Identify which cell holds the provided text, then report its (x, y) central coordinate. 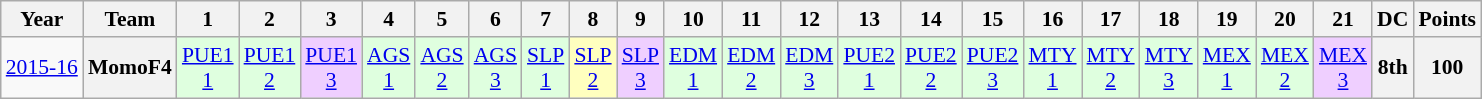
1 (208, 19)
MTY2 (1111, 68)
AGS1 (388, 68)
PUE11 (208, 68)
14 (931, 19)
MEX1 (1227, 68)
EDM3 (809, 68)
7 (546, 19)
19 (1227, 19)
8 (592, 19)
SLP3 (640, 68)
PUE12 (270, 68)
EDM2 (751, 68)
2015-16 (42, 68)
11 (751, 19)
MEX3 (1343, 68)
2 (270, 19)
6 (496, 19)
MomoF4 (130, 68)
MEX2 (1285, 68)
PUE22 (931, 68)
EDM1 (693, 68)
5 (442, 19)
SLP2 (592, 68)
13 (869, 19)
PUE21 (869, 68)
10 (693, 19)
Year (42, 19)
SLP1 (546, 68)
8th (1392, 68)
21 (1343, 19)
4 (388, 19)
Points (1447, 19)
AGS3 (496, 68)
3 (331, 19)
MTY1 (1052, 68)
DC (1392, 19)
AGS2 (442, 68)
12 (809, 19)
20 (1285, 19)
MTY3 (1169, 68)
18 (1169, 19)
100 (1447, 68)
9 (640, 19)
PUE23 (993, 68)
15 (993, 19)
Team (130, 19)
16 (1052, 19)
17 (1111, 19)
PUE13 (331, 68)
